For the text-containing cell, return its midpoint in (X, Y) coordinate format. 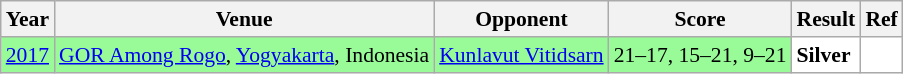
Year (28, 19)
Kunlavut Vitidsarn (522, 55)
GOR Among Rogo, Yogyakarta, Indonesia (244, 55)
Score (700, 19)
Ref (881, 19)
Silver (826, 55)
Opponent (522, 19)
Venue (244, 19)
21–17, 15–21, 9–21 (700, 55)
Result (826, 19)
2017 (28, 55)
